For the text-containing cell, return its midpoint in [x, y] coordinate format. 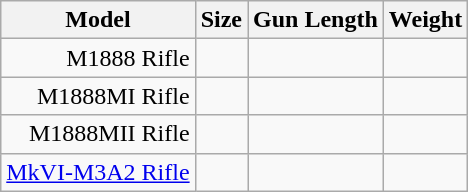
MkVI-M3A2 Rifle [98, 172]
Model [98, 20]
Gun Length [316, 20]
Weight [425, 20]
M1888 Rifle [98, 58]
Size [221, 20]
M1888MII Rifle [98, 134]
M1888MI Rifle [98, 96]
